Return the [x, y] coordinate for the center point of the cell that contains the specified text.  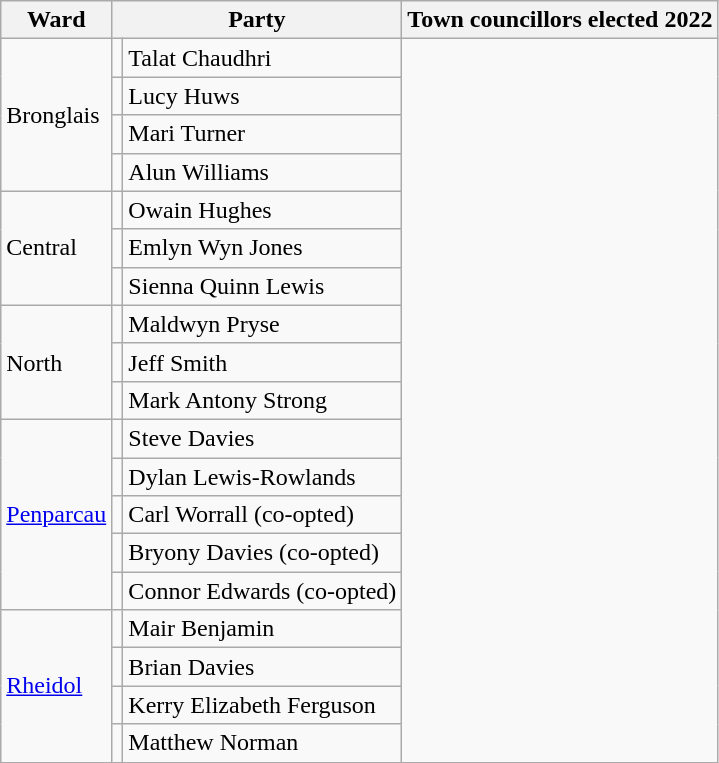
Central [56, 248]
Bronglais [56, 115]
Lucy Huws [262, 96]
Penparcau [56, 514]
Connor Edwards (co-opted) [262, 591]
Owain Hughes [262, 210]
Emlyn Wyn Jones [262, 248]
Brian Davies [262, 667]
Talat Chaudhri [262, 58]
Ward [56, 20]
Bryony Davies (co-opted) [262, 553]
North [56, 362]
Maldwyn Pryse [262, 324]
Steve Davies [262, 438]
Rheidol [56, 686]
Mair Benjamin [262, 629]
Jeff Smith [262, 362]
Mari Turner [262, 134]
Dylan Lewis-Rowlands [262, 477]
Matthew Norman [262, 743]
Sienna Quinn Lewis [262, 286]
Party [257, 20]
Mark Antony Strong [262, 400]
Alun Williams [262, 172]
Kerry Elizabeth Ferguson [262, 705]
Carl Worrall (co-opted) [262, 515]
Town councillors elected 2022 [560, 20]
